Detect which cell encompasses the target text, then output its [x, y] center coordinate. 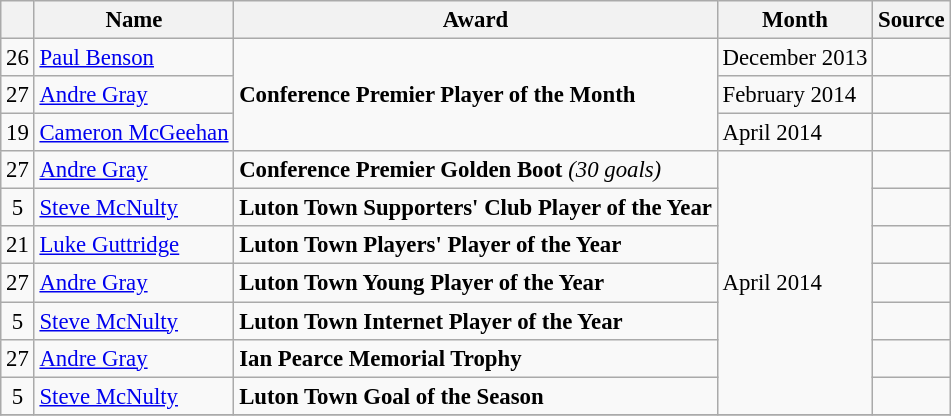
February 2014 [794, 95]
Cameron McGeehan [134, 133]
Ian Pearce Memorial Trophy [476, 358]
19 [18, 133]
Luke Guttridge [134, 245]
Source [912, 20]
Luton Town Internet Player of the Year [476, 321]
21 [18, 245]
Luton Town Supporters' Club Player of the Year [476, 208]
December 2013 [794, 58]
Name [134, 20]
Luton Town Young Player of the Year [476, 283]
Luton Town Players' Player of the Year [476, 245]
Paul Benson [134, 58]
Conference Premier Player of the Month [476, 96]
Conference Premier Golden Boot (30 goals) [476, 170]
Award [476, 20]
26 [18, 58]
Month [794, 20]
Luton Town Goal of the Season [476, 396]
